Scan for the cell matching the given text and deliver its (x, y) coordinate at center. 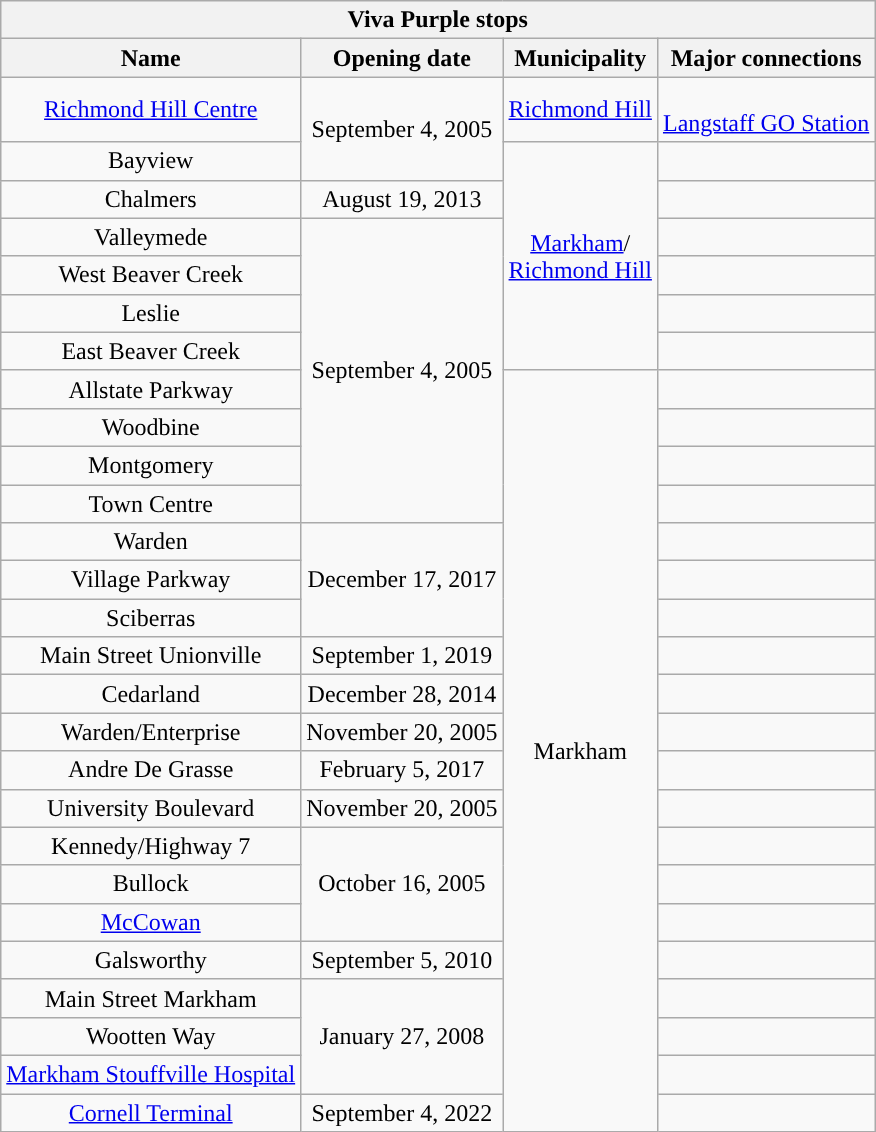
East Beaver Creek (151, 351)
October 16, 2005 (402, 884)
Main Street Unionville (151, 656)
Bayview (151, 161)
December 28, 2014 (402, 694)
Markham (580, 750)
Wootten Way (151, 1036)
January 27, 2008 (402, 1036)
Name (151, 58)
Warden (151, 542)
Markham/Richmond Hill (580, 256)
Valleymede (151, 237)
Opening date (402, 58)
Markham Stouffville Hospital (151, 1074)
Main Street Markham (151, 998)
Warden/Enterprise (151, 732)
Municipality (580, 58)
West Beaver Creek (151, 275)
Sciberras (151, 618)
Woodbine (151, 427)
February 5, 2017 (402, 770)
Cornell Terminal (151, 1113)
December 17, 2017 (402, 580)
Leslie (151, 313)
Major connections (766, 58)
Kennedy/Highway 7 (151, 846)
Andre De Grasse (151, 770)
September 4, 2022 (402, 1113)
Chalmers (151, 199)
University Boulevard (151, 808)
September 5, 2010 (402, 960)
Viva Purple stops (438, 20)
Montgomery (151, 465)
Cedarland (151, 694)
September 1, 2019 (402, 656)
Town Centre (151, 503)
Bullock (151, 884)
Langstaff GO Station (766, 110)
McCowan (151, 922)
Allstate Parkway (151, 389)
Richmond Hill Centre (151, 110)
Village Parkway (151, 580)
August 19, 2013 (402, 199)
Richmond Hill (580, 110)
Galsworthy (151, 960)
